Return (x, y) of the center of cell containing provided text 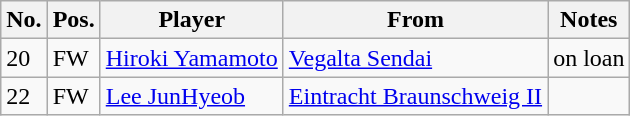
on loan (589, 58)
Notes (589, 20)
Hiroki Yamamoto (192, 58)
22 (24, 96)
Lee JunHyeob (192, 96)
From (415, 20)
Eintracht Braunschweig II (415, 96)
20 (24, 58)
Vegalta Sendai (415, 58)
Player (192, 20)
No. (24, 20)
Pos. (74, 20)
